Locate the cell with the specified text and output its [X, Y] center coordinate. 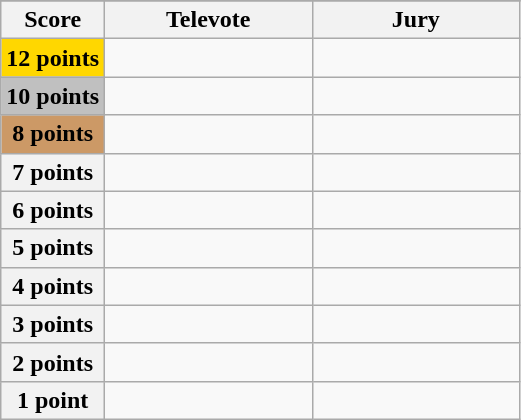
4 points [53, 286]
8 points [53, 134]
6 points [53, 210]
12 points [53, 58]
7 points [53, 172]
2 points [53, 362]
5 points [53, 248]
3 points [53, 324]
Jury [416, 20]
Score [53, 20]
10 points [53, 96]
Televote [209, 20]
1 point [53, 400]
